Find where the given text appears and provide that cell's center as (X, Y) coordinate. 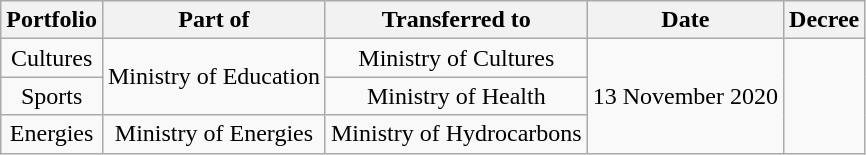
Portfolio (52, 20)
Sports (52, 96)
Date (685, 20)
Transferred to (456, 20)
Cultures (52, 58)
Energies (52, 134)
Ministry of Health (456, 96)
Part of (214, 20)
13 November 2020 (685, 96)
Ministry of Hydrocarbons (456, 134)
Decree (824, 20)
Ministry of Cultures (456, 58)
Ministry of Energies (214, 134)
Ministry of Education (214, 77)
